Search for the cell housing the specified text and yield its [X, Y] center coordinate. 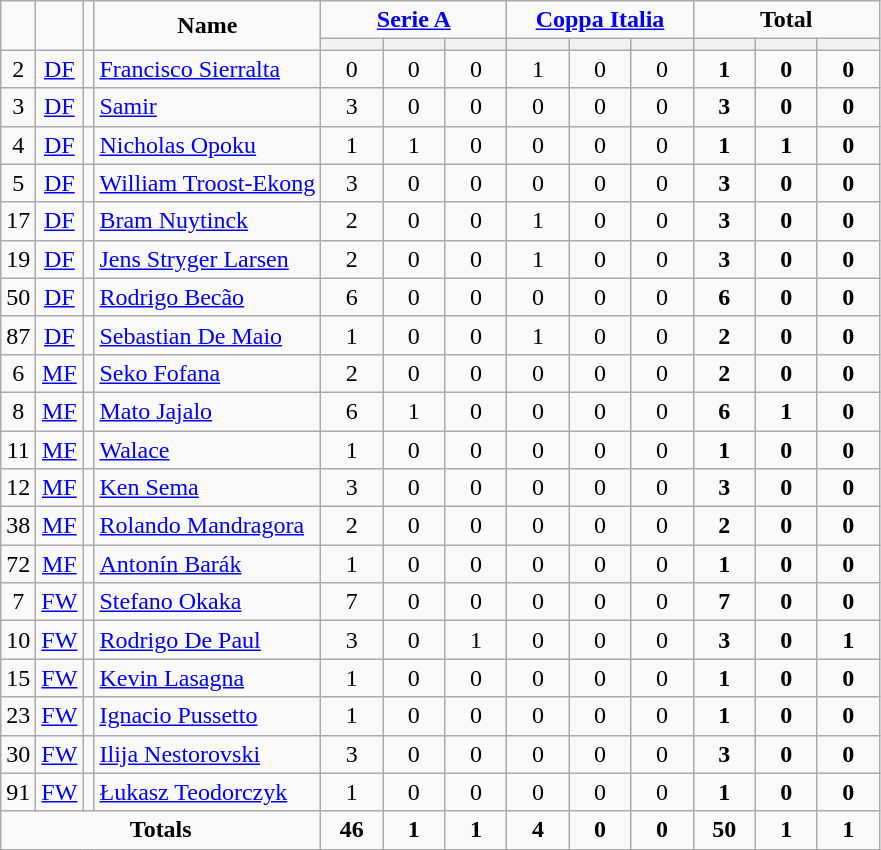
Mato Jajalo [208, 411]
91 [18, 792]
23 [18, 716]
30 [18, 754]
46 [352, 830]
Ken Sema [208, 488]
Rodrigo Becão [208, 297]
Antonín Barák [208, 564]
Bram Nuytinck [208, 221]
12 [18, 488]
Rodrigo De Paul [208, 640]
Walace [208, 449]
5 [18, 183]
Samir [208, 107]
19 [18, 259]
15 [18, 678]
11 [18, 449]
Ignacio Pussetto [208, 716]
Nicholas Opoku [208, 145]
87 [18, 335]
Coppa Italia [600, 20]
10 [18, 640]
Francisco Sierralta [208, 69]
Kevin Lasagna [208, 678]
38 [18, 526]
Name [208, 26]
Jens Stryger Larsen [208, 259]
8 [18, 411]
Ilija Nestorovski [208, 754]
17 [18, 221]
Rolando Mandragora [208, 526]
Stefano Okaka [208, 602]
72 [18, 564]
Totals [161, 830]
Sebastian De Maio [208, 335]
William Troost-Ekong [208, 183]
Total [786, 20]
Serie A [414, 20]
Seko Fofana [208, 373]
Łukasz Teodorczyk [208, 792]
